Determine the [X, Y] coordinate at the center of the cell enclosing the given text.  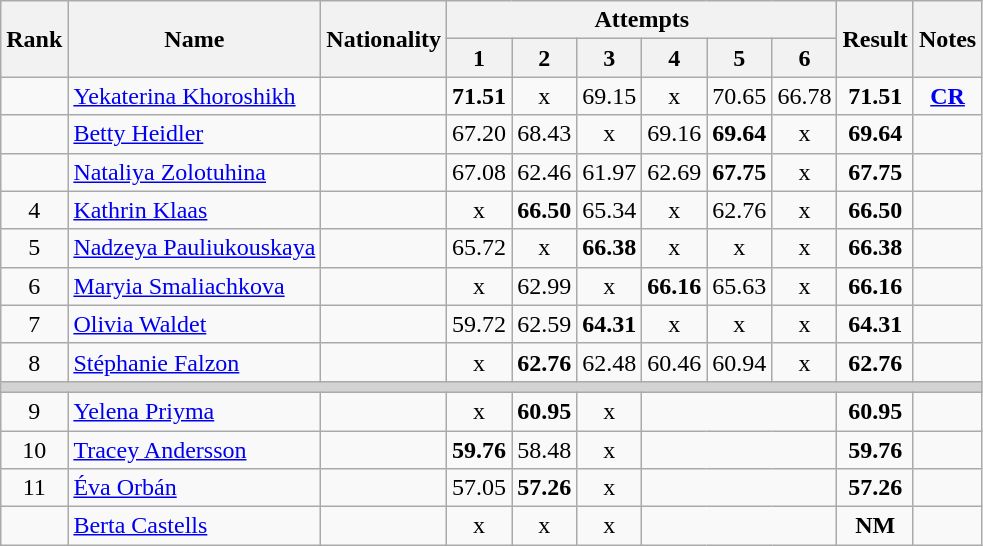
67.20 [480, 134]
2 [544, 58]
57.05 [480, 488]
Olivia Waldet [194, 324]
Éva Orbán [194, 488]
Stéphanie Falzon [194, 362]
7 [34, 324]
CR [947, 96]
59.72 [480, 324]
62.59 [544, 324]
Kathrin Klaas [194, 210]
68.43 [544, 134]
Notes [947, 39]
Yekaterina Khoroshikh [194, 96]
Nationality [384, 39]
60.46 [674, 362]
Nataliya Zolotuhina [194, 172]
Tracey Andersson [194, 449]
Name [194, 39]
66.78 [804, 96]
Rank [34, 39]
67.08 [480, 172]
Result [875, 39]
Attempts [642, 20]
NM [875, 526]
Maryia Smaliachkova [194, 286]
65.34 [610, 210]
65.72 [480, 248]
70.65 [740, 96]
62.46 [544, 172]
10 [34, 449]
9 [34, 411]
Berta Castells [194, 526]
69.16 [674, 134]
Betty Heidler [194, 134]
Nadzeya Pauliukouskaya [194, 248]
8 [34, 362]
61.97 [610, 172]
62.48 [610, 362]
69.15 [610, 96]
60.94 [740, 362]
11 [34, 488]
58.48 [544, 449]
62.99 [544, 286]
3 [610, 58]
65.63 [740, 286]
1 [480, 58]
62.69 [674, 172]
Yelena Priyma [194, 411]
